For the text-containing cell, return its midpoint in [X, Y] coordinate format. 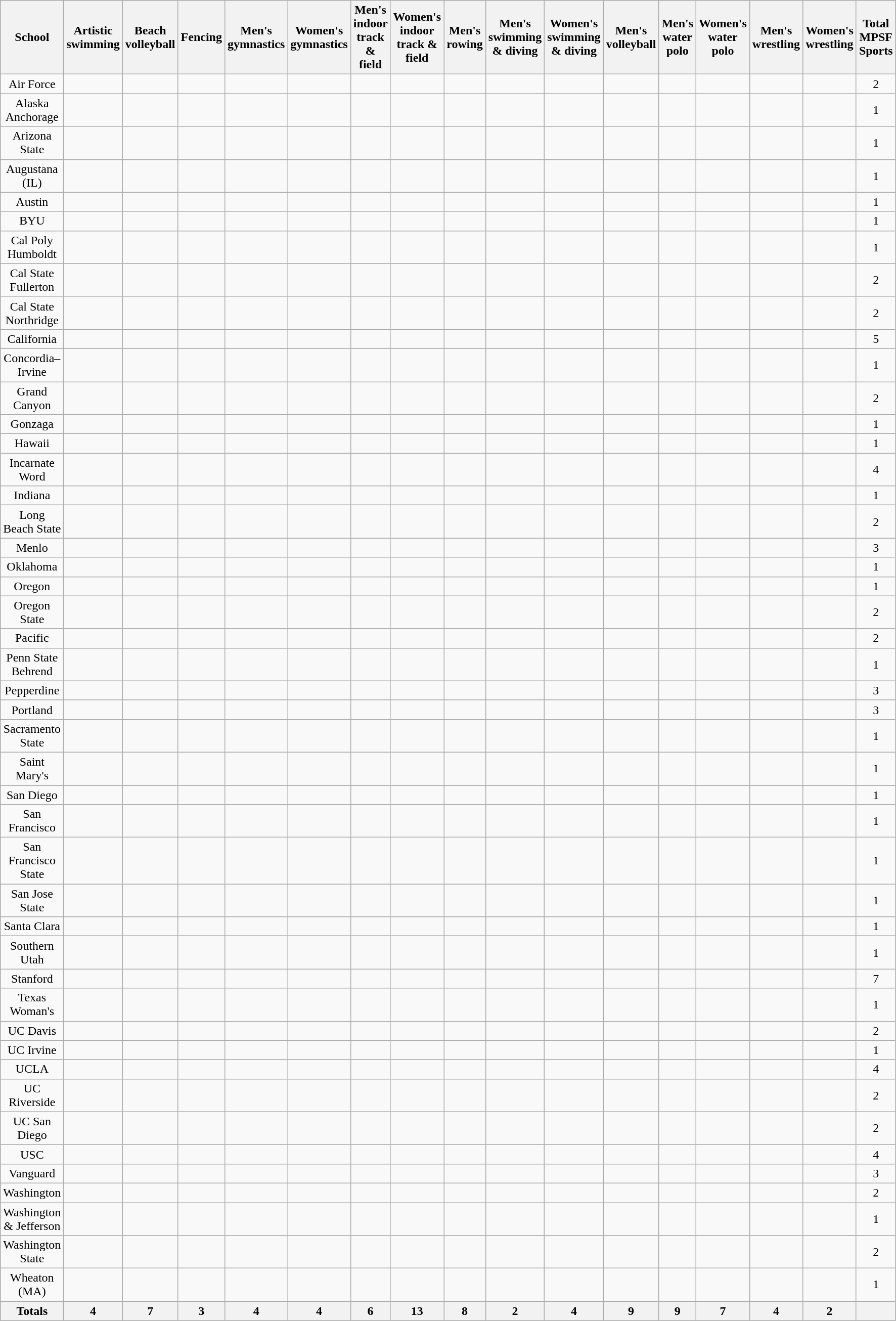
Artistic swimming [93, 37]
California [32, 339]
UC Riverside [32, 1095]
Washington [32, 1193]
Cal State Northridge [32, 313]
5 [876, 339]
Men's swimming & diving [515, 37]
UCLA [32, 1069]
Men's water polo [678, 37]
Washington State [32, 1252]
Vanguard [32, 1173]
Alaska Anchorage [32, 110]
Beach volleyball [150, 37]
Wheaton (MA) [32, 1285]
Cal State Fullerton [32, 280]
Men's rowing [465, 37]
Saint Mary's [32, 769]
Totals [32, 1311]
San Diego [32, 795]
Menlo [32, 548]
UC San Diego [32, 1128]
USC [32, 1154]
Men's volleyball [631, 37]
Santa Clara [32, 927]
8 [465, 1311]
Penn State Behrend [32, 665]
San Francisco [32, 821]
Men's indoor track & field [370, 37]
San Francisco State [32, 861]
Women's swimming & diving [574, 37]
Sacramento State [32, 735]
Oregon State [32, 612]
Women's water polo [723, 37]
Fencing [201, 37]
Gonzaga [32, 424]
Women's wrestling [830, 37]
13 [417, 1311]
Augustana (IL) [32, 176]
Hawaii [32, 444]
Southern Utah [32, 953]
BYU [32, 221]
Austin [32, 202]
Indiana [32, 496]
Oregon [32, 586]
Washington & Jefferson [32, 1219]
Air Force [32, 84]
Men's wrestling [776, 37]
UC Irvine [32, 1050]
Concordia–Irvine [32, 365]
Arizona State [32, 143]
School [32, 37]
Texas Woman's [32, 1004]
Long Beach State [32, 522]
Men's gymnastics [256, 37]
Grand Canyon [32, 398]
Pacific [32, 638]
Pepperdine [32, 690]
Oklahoma [32, 567]
San Jose State [32, 900]
UC Davis [32, 1031]
Cal Poly Humboldt [32, 247]
6 [370, 1311]
Portland [32, 710]
Total MPSF Sports [876, 37]
Women's indoor track & field [417, 37]
Women's gymnastics [319, 37]
Incarnate Word [32, 469]
Stanford [32, 979]
